Output the (X, Y) coordinate of the center of the cell containing the given text.  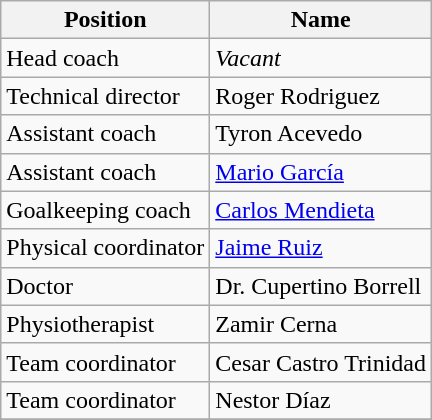
Nestor Díaz (321, 400)
Doctor (106, 286)
Tyron Acevedo (321, 134)
Mario García (321, 172)
Zamir Cerna (321, 324)
Head coach (106, 58)
Dr. Cupertino Borrell (321, 286)
Physical coordinator (106, 248)
Cesar Castro Trinidad (321, 362)
Carlos Mendieta (321, 210)
Position (106, 20)
Goalkeeping coach (106, 210)
Physiotherapist (106, 324)
Jaime Ruiz (321, 248)
Technical director (106, 96)
Name (321, 20)
Vacant (321, 58)
Roger Rodriguez (321, 96)
